Capture the cell that displays the provided text and extract its (X, Y) central coordinate. 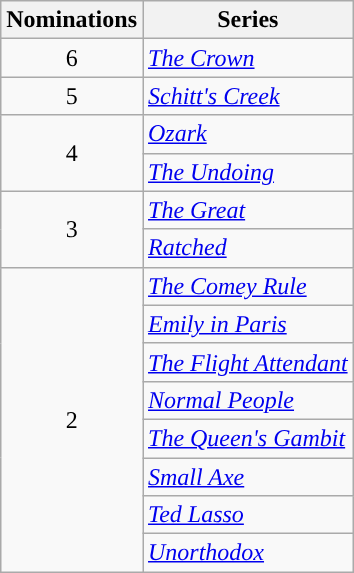
6 (72, 58)
The Flight Attendant (248, 362)
Schitt's Creek (248, 96)
Small Axe (248, 477)
Nominations (72, 20)
5 (72, 96)
The Crown (248, 58)
The Undoing (248, 172)
Normal People (248, 400)
The Great (248, 210)
Series (248, 20)
Ratched (248, 248)
Ted Lasso (248, 515)
The Comey Rule (248, 286)
2 (72, 419)
4 (72, 153)
3 (72, 229)
The Queen's Gambit (248, 438)
Ozark (248, 134)
Unorthodox (248, 553)
Emily in Paris (248, 324)
